Return (x, y) of the center of cell containing provided text 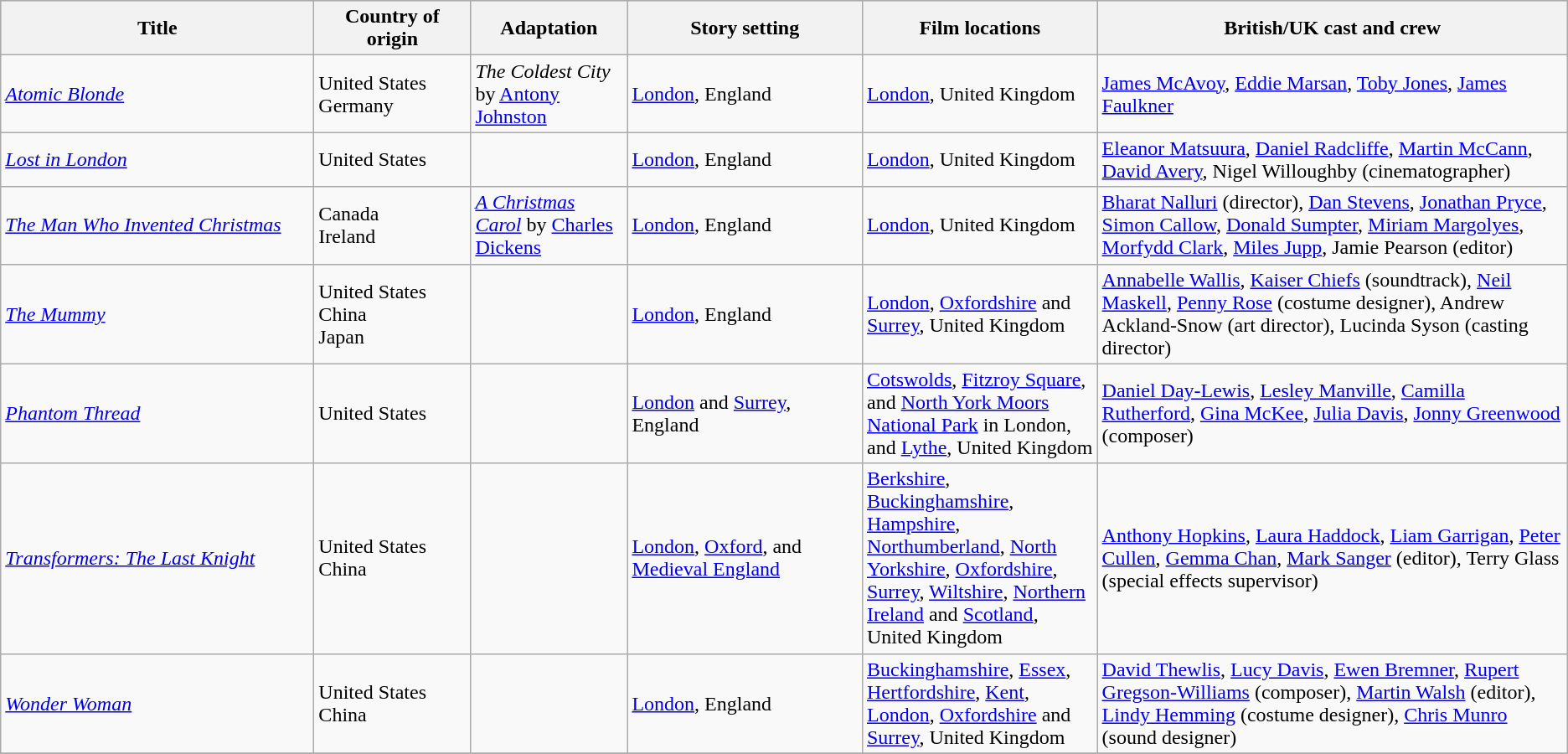
Phantom Thread (157, 414)
Wonder Woman (157, 704)
London, Oxfordshire and Surrey, United Kingdom (980, 313)
London and Surrey, England (745, 414)
Anthony Hopkins, Laura Haddock, Liam Garrigan, Peter Cullen, Gemma Chan, Mark Sanger (editor), Terry Glass (special effects supervisor) (1332, 558)
James McAvoy, Eddie Marsan, Toby Jones, James Faulkner (1332, 94)
United StatesGermany (392, 94)
Buckinghamshire, Essex, Hertfordshire, Kent, London, Oxfordshire and Surrey, United Kingdom (980, 704)
Atomic Blonde (157, 94)
Transformers: The Last Knight (157, 558)
Berkshire, Buckinghamshire, Hampshire, Northumberland, North Yorkshire, Oxfordshire, Surrey, Wiltshire, Northern Ireland and Scotland, United Kingdom (980, 558)
The Man Who Invented Christmas (157, 225)
Film locations (980, 28)
The Mummy (157, 313)
The Coldest City by Antony Johnston (549, 94)
London, Oxford, and Medieval England (745, 558)
Daniel Day-Lewis, Lesley Manville, Camilla Rutherford, Gina McKee, Julia Davis, Jonny Greenwood (composer) (1332, 414)
Country of origin (392, 28)
United StatesChinaJapan (392, 313)
CanadaIreland (392, 225)
Adaptation (549, 28)
Title (157, 28)
Story setting (745, 28)
Cotswolds, Fitzroy Square, and North York Moors National Park in London, and Lythe, United Kingdom (980, 414)
A Christmas Carol by Charles Dickens (549, 225)
British/UK cast and crew (1332, 28)
Lost in London (157, 159)
Eleanor Matsuura, Daniel Radcliffe, Martin McCann, David Avery, Nigel Willoughby (cinematographer) (1332, 159)
